Return the (x, y) coordinate for the center point of the cell that contains the specified text.  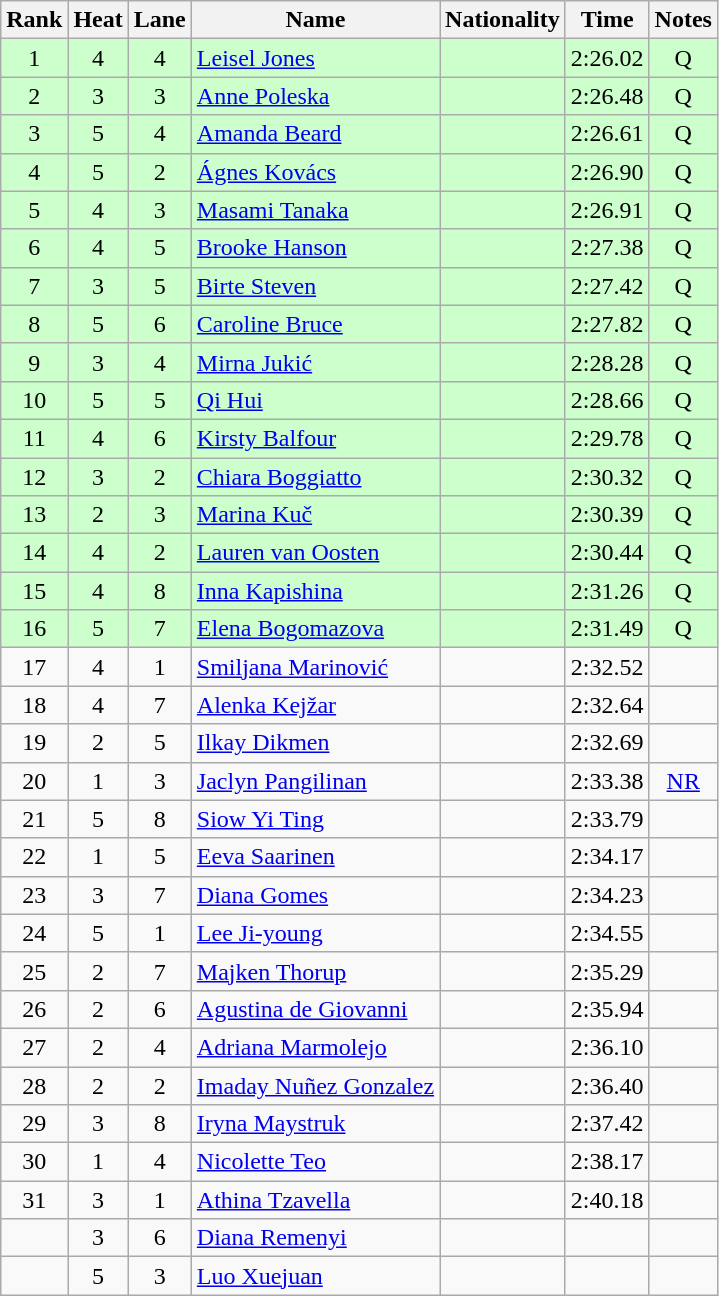
2:27.38 (607, 248)
29 (34, 1124)
2:35.94 (607, 1009)
Alenka Kejžar (315, 705)
Lane (160, 20)
2:29.78 (607, 438)
2:38.17 (607, 1162)
9 (34, 362)
2:40.18 (607, 1200)
2:27.82 (607, 324)
Ilkay Dikmen (315, 743)
2:35.29 (607, 971)
Jaclyn Pangilinan (315, 781)
2:36.40 (607, 1085)
Elena Bogomazova (315, 629)
2:30.32 (607, 477)
16 (34, 629)
Siow Yi Ting (315, 819)
2:32.69 (607, 743)
15 (34, 591)
Diana Gomes (315, 895)
28 (34, 1085)
Rank (34, 20)
18 (34, 705)
2:28.28 (607, 362)
2:37.42 (607, 1124)
31 (34, 1200)
Diana Remenyi (315, 1238)
12 (34, 477)
Mirna Jukić (315, 362)
Athina Tzavella (315, 1200)
Agustina de Giovanni (315, 1009)
Masami Tanaka (315, 210)
2:26.48 (607, 96)
26 (34, 1009)
2:26.90 (607, 172)
Brooke Hanson (315, 248)
Imaday Nuñez Gonzalez (315, 1085)
Eeva Saarinen (315, 857)
2:31.26 (607, 591)
Kirsty Balfour (315, 438)
25 (34, 971)
30 (34, 1162)
Smiljana Marinović (315, 667)
17 (34, 667)
Qi Hui (315, 400)
11 (34, 438)
2:33.79 (607, 819)
Lauren van Oosten (315, 553)
24 (34, 933)
Iryna Maystruk (315, 1124)
2:30.44 (607, 553)
Nicolette Teo (315, 1162)
2:26.02 (607, 58)
Heat (98, 20)
Marina Kuč (315, 515)
Birte Steven (315, 286)
2:32.64 (607, 705)
2:28.66 (607, 400)
2:34.17 (607, 857)
2:31.49 (607, 629)
2:30.39 (607, 515)
2:27.42 (607, 286)
13 (34, 515)
27 (34, 1047)
Anne Poleska (315, 96)
Nationality (503, 20)
10 (34, 400)
14 (34, 553)
Time (607, 20)
Ágnes Kovács (315, 172)
Notes (683, 20)
2:26.91 (607, 210)
Inna Kapishina (315, 591)
21 (34, 819)
2:34.23 (607, 895)
2:32.52 (607, 667)
NR (683, 781)
2:33.38 (607, 781)
22 (34, 857)
2:26.61 (607, 134)
Leisel Jones (315, 58)
Chiara Boggiatto (315, 477)
Lee Ji-young (315, 933)
Name (315, 20)
Luo Xuejuan (315, 1276)
2:34.55 (607, 933)
23 (34, 895)
Adriana Marmolejo (315, 1047)
Caroline Bruce (315, 324)
Majken Thorup (315, 971)
Amanda Beard (315, 134)
2:36.10 (607, 1047)
19 (34, 743)
20 (34, 781)
